Extract the [X, Y] coordinate from the center of the cell holding the provided text.  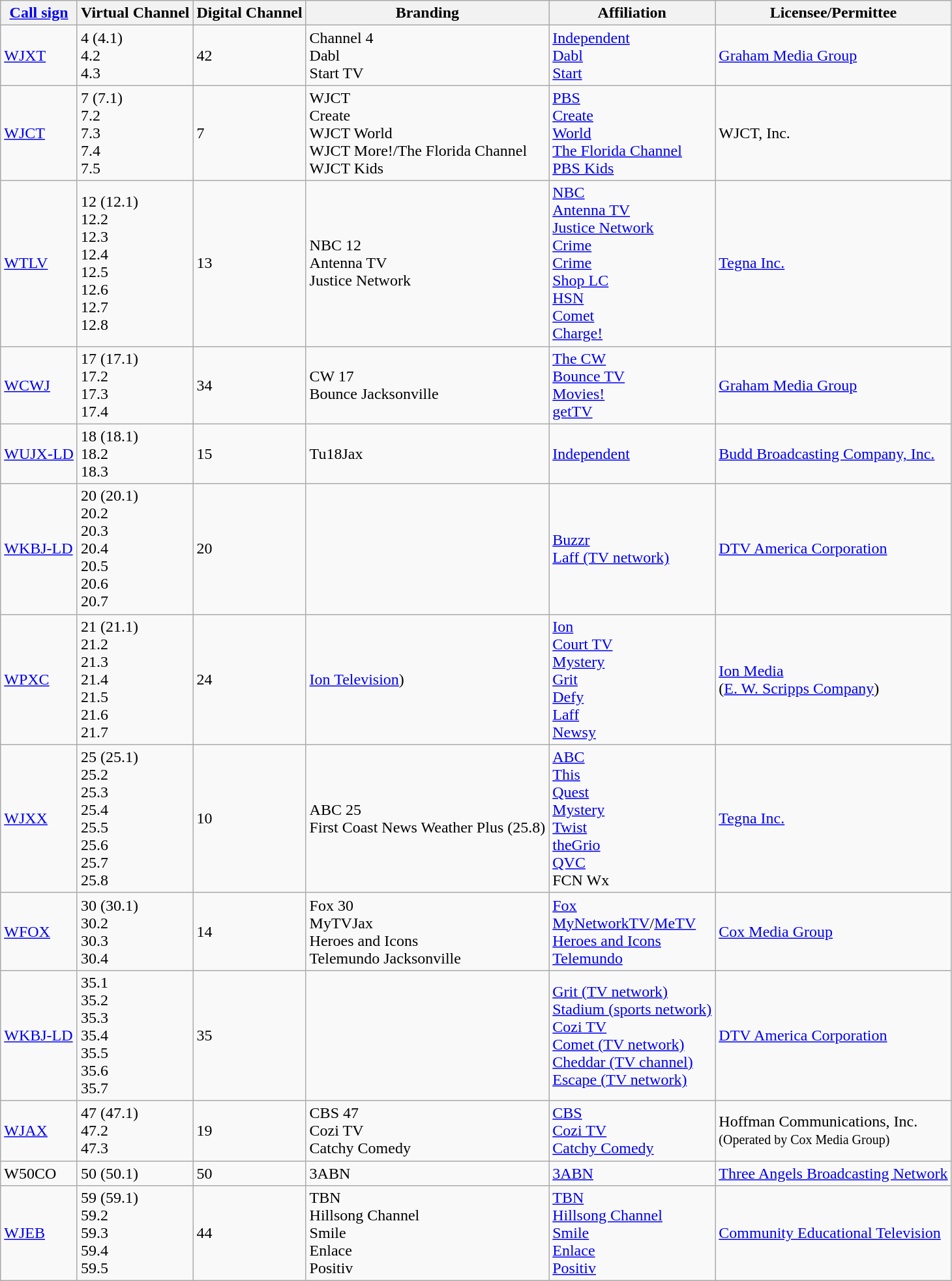
Hoffman Communications, Inc.(Operated by Cox Media Group) [833, 1130]
24 [249, 679]
Affiliation [632, 13]
IonCourt TVMysteryGritDefyLaffNewsy [632, 679]
Budd Broadcasting Company, Inc. [833, 454]
7 (7.1)7.27.37.47.5 [135, 133]
50 [249, 1173]
PBSCreateWorldThe Florida ChannelPBS Kids [632, 133]
35.135.235.335.435.535.635.7 [135, 1035]
WJXX [39, 819]
14 [249, 931]
21 (21.1)21.221.321.421.521.621.7 [135, 679]
Virtual Channel [135, 13]
Community Educational Television [833, 1233]
WJAX [39, 1130]
CBS 47Cozi TVCatchy Comedy [428, 1130]
Grit (TV network)Stadium (sports network)Cozi TVComet (TV network)Cheddar (TV channel)Escape (TV network) [632, 1035]
30 (30.1)30.230.330.4 [135, 931]
12 (12.1)12.212.312.412.512.612.712.8 [135, 263]
WTLV [39, 263]
WCWJ [39, 385]
CBSCozi TVCatchy Comedy [632, 1130]
Licensee/Permittee [833, 13]
Tu18Jax [428, 454]
CW 17Bounce Jacksonville [428, 385]
FoxMyNetworkTV/MeTVHeroes and IconsTelemundo [632, 931]
Ion Television) [428, 679]
IndependentDablStart [632, 55]
WFOX [39, 931]
ABCThisQuestMysteryTwisttheGrioQVCFCN Wx [632, 819]
15 [249, 454]
Call sign [39, 13]
Branding [428, 13]
20 (20.1)20.220.320.420.520.620.7 [135, 549]
Channel 4DablStart TV [428, 55]
35 [249, 1035]
Ion Media(E. W. Scripps Company) [833, 679]
WJCTCreateWJCT WorldWJCT More!/The Florida ChannelWJCT Kids [428, 133]
17 (17.1)17.217.317.4 [135, 385]
4 (4.1)4.24.3 [135, 55]
59 (59.1)59.259.359.459.5 [135, 1233]
Fox 30MyTVJaxHeroes and IconsTelemundo Jacksonville [428, 931]
13 [249, 263]
WUJX-LD [39, 454]
NBC 12Antenna TVJustice Network [428, 263]
10 [249, 819]
WJEB [39, 1233]
NBCAntenna TVJustice NetworkCrimeCrimeShop LCHSNCometCharge! [632, 263]
Cox Media Group [833, 931]
44 [249, 1233]
W50CO [39, 1173]
WJCT [39, 133]
18 (18.1)18.218.3 [135, 454]
42 [249, 55]
50 (50.1) [135, 1173]
WJXT [39, 55]
Digital Channel [249, 13]
Three Angels Broadcasting Network [833, 1173]
47 (47.1)47.247.3 [135, 1130]
25 (25.1)25.225.325.425.525.625.725.8 [135, 819]
19 [249, 1130]
7 [249, 133]
34 [249, 385]
BuzzrLaff (TV network) [632, 549]
WJCT, Inc. [833, 133]
ABC 25First Coast News Weather Plus (25.8) [428, 819]
Independent [632, 454]
WPXC [39, 679]
20 [249, 549]
The CWBounce TVMovies!getTV [632, 385]
